Return [x, y] of the center of cell containing provided text 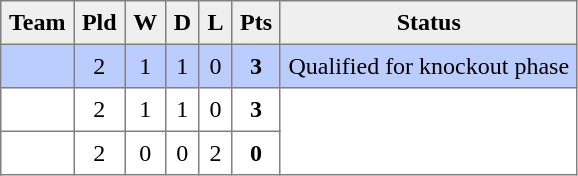
Qualified for knockout phase [428, 66]
D [182, 23]
W [145, 23]
Pld [100, 23]
Team [38, 23]
L [216, 23]
Pts [256, 23]
Status [428, 23]
